Search for the cell housing the specified text and yield its [X, Y] center coordinate. 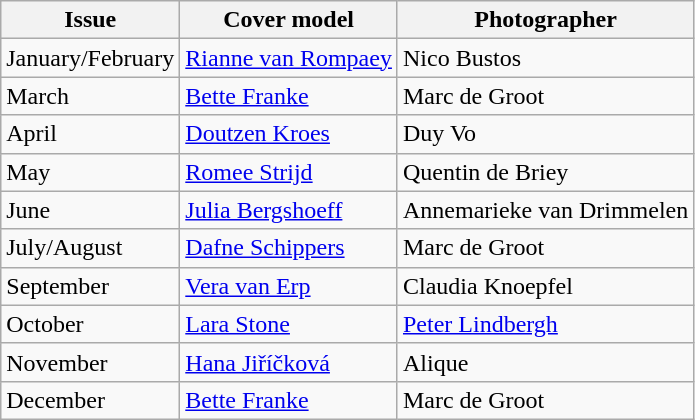
Nico Bustos [545, 58]
Alique [545, 362]
May [90, 172]
April [90, 134]
January/February [90, 58]
December [90, 400]
Quentin de Briey [545, 172]
June [90, 210]
March [90, 96]
Lara Stone [289, 324]
November [90, 362]
Romee Strijd [289, 172]
Julia Bergshoeff [289, 210]
Hana Jiříčková [289, 362]
September [90, 286]
July/August [90, 248]
Rianne van Rompaey [289, 58]
Photographer [545, 20]
October [90, 324]
Dafne Schippers [289, 248]
Cover model [289, 20]
Doutzen Kroes [289, 134]
Duy Vo [545, 134]
Issue [90, 20]
Vera van Erp [289, 286]
Claudia Knoepfel [545, 286]
Annemarieke van Drimmelen [545, 210]
Peter Lindbergh [545, 324]
